Detect which cell encompasses the target text, then output its (x, y) center coordinate. 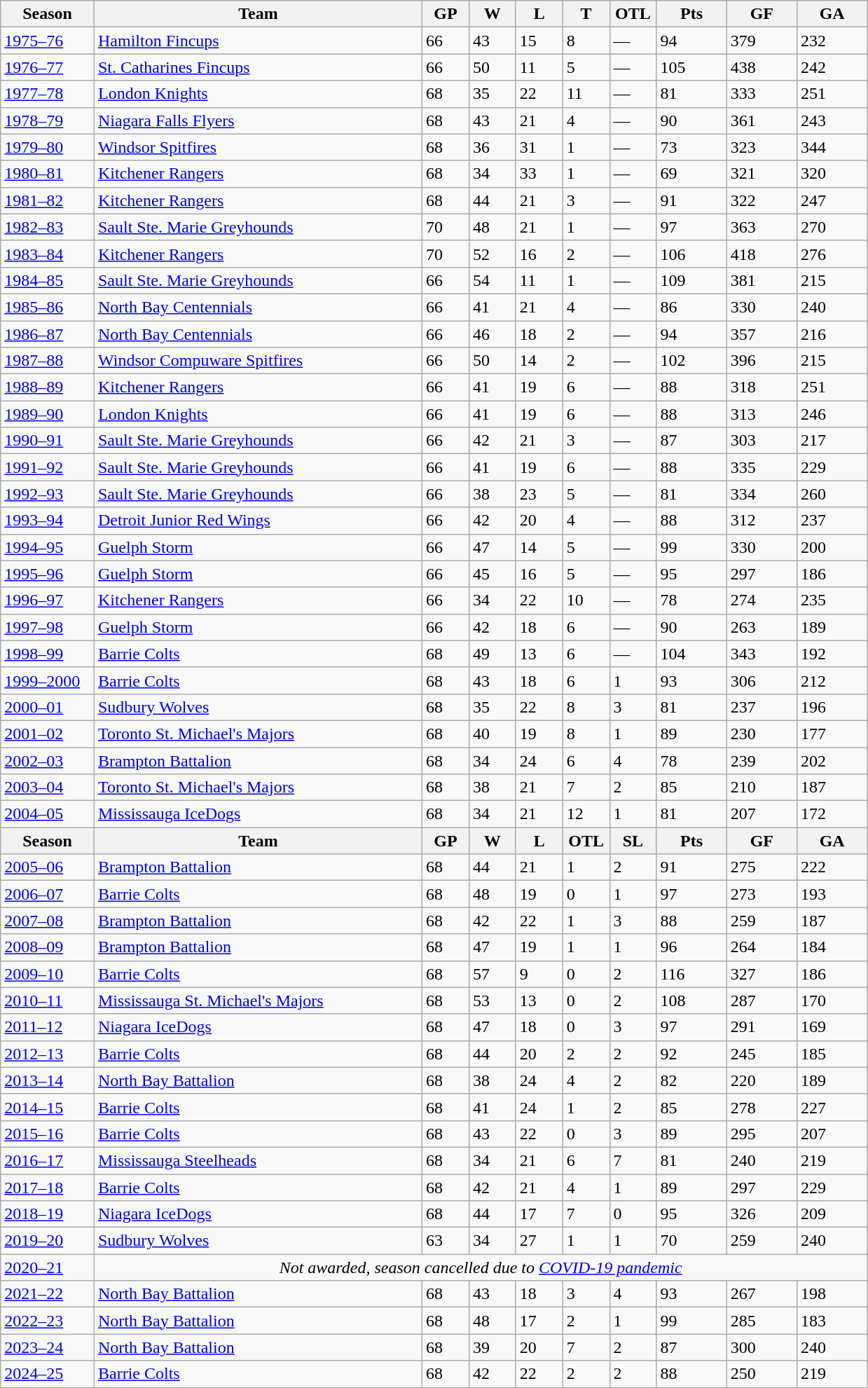
2020–21 (48, 1267)
273 (762, 894)
15 (539, 41)
Mississauga IceDogs (258, 814)
108 (691, 1001)
278 (762, 1107)
217 (832, 441)
69 (691, 174)
105 (691, 67)
263 (762, 627)
2005–06 (48, 867)
46 (492, 334)
276 (832, 254)
Not awarded, season cancelled due to COVID-19 pandemic (481, 1267)
2006–07 (48, 894)
264 (762, 947)
169 (832, 1027)
1995–96 (48, 574)
327 (762, 974)
184 (832, 947)
247 (832, 200)
227 (832, 1107)
33 (539, 174)
1976–77 (48, 67)
216 (832, 334)
1975–76 (48, 41)
1977–78 (48, 94)
1978–79 (48, 121)
245 (762, 1054)
1997–98 (48, 627)
334 (762, 494)
T (586, 14)
2012–13 (48, 1054)
303 (762, 441)
320 (832, 174)
1980–81 (48, 174)
Hamilton Fincups (258, 41)
96 (691, 947)
9 (539, 974)
326 (762, 1214)
220 (762, 1080)
54 (492, 280)
Windsor Compuware Spitfires (258, 361)
1998–99 (48, 654)
306 (762, 680)
31 (539, 147)
1991–92 (48, 467)
2018–19 (48, 1214)
53 (492, 1001)
285 (762, 1321)
Detroit Junior Red Wings (258, 521)
361 (762, 121)
57 (492, 974)
193 (832, 894)
106 (691, 254)
2021–22 (48, 1294)
202 (832, 760)
27 (539, 1241)
232 (832, 41)
250 (762, 1374)
381 (762, 280)
2019–20 (48, 1241)
1986–87 (48, 334)
SL (633, 841)
1983–84 (48, 254)
49 (492, 654)
2001–02 (48, 734)
1992–93 (48, 494)
335 (762, 467)
1987–88 (48, 361)
1982–83 (48, 227)
2003–04 (48, 788)
73 (691, 147)
2004–05 (48, 814)
52 (492, 254)
1996–97 (48, 600)
1993–94 (48, 521)
185 (832, 1054)
270 (832, 227)
2011–12 (48, 1027)
2015–16 (48, 1134)
230 (762, 734)
36 (492, 147)
23 (539, 494)
1981–82 (48, 200)
196 (832, 707)
2000–01 (48, 707)
1985–86 (48, 307)
2022–23 (48, 1321)
295 (762, 1134)
2016–17 (48, 1160)
86 (691, 307)
300 (762, 1347)
Niagara Falls Flyers (258, 121)
312 (762, 521)
396 (762, 361)
438 (762, 67)
10 (586, 600)
St. Catharines Fincups (258, 67)
210 (762, 788)
287 (762, 1001)
274 (762, 600)
239 (762, 760)
1984–85 (48, 280)
177 (832, 734)
275 (762, 867)
322 (762, 200)
200 (832, 547)
418 (762, 254)
260 (832, 494)
2007–08 (48, 921)
1999–2000 (48, 680)
2017–18 (48, 1188)
235 (832, 600)
242 (832, 67)
209 (832, 1214)
243 (832, 121)
1979–80 (48, 147)
1994–95 (48, 547)
170 (832, 1001)
2023–24 (48, 1347)
318 (762, 387)
63 (446, 1241)
Mississauga St. Michael's Majors (258, 1001)
104 (691, 654)
92 (691, 1054)
363 (762, 227)
246 (832, 414)
2008–09 (48, 947)
1990–91 (48, 441)
82 (691, 1080)
198 (832, 1294)
2024–25 (48, 1374)
333 (762, 94)
116 (691, 974)
39 (492, 1347)
343 (762, 654)
1988–89 (48, 387)
172 (832, 814)
2013–14 (48, 1080)
1989–90 (48, 414)
2014–15 (48, 1107)
12 (586, 814)
313 (762, 414)
323 (762, 147)
45 (492, 574)
212 (832, 680)
2002–03 (48, 760)
192 (832, 654)
267 (762, 1294)
2009–10 (48, 974)
109 (691, 280)
344 (832, 147)
379 (762, 41)
Windsor Spitfires (258, 147)
102 (691, 361)
183 (832, 1321)
40 (492, 734)
Mississauga Steelheads (258, 1160)
291 (762, 1027)
222 (832, 867)
2010–11 (48, 1001)
357 (762, 334)
321 (762, 174)
